Detect which cell encompasses the target text, then output its [X, Y] center coordinate. 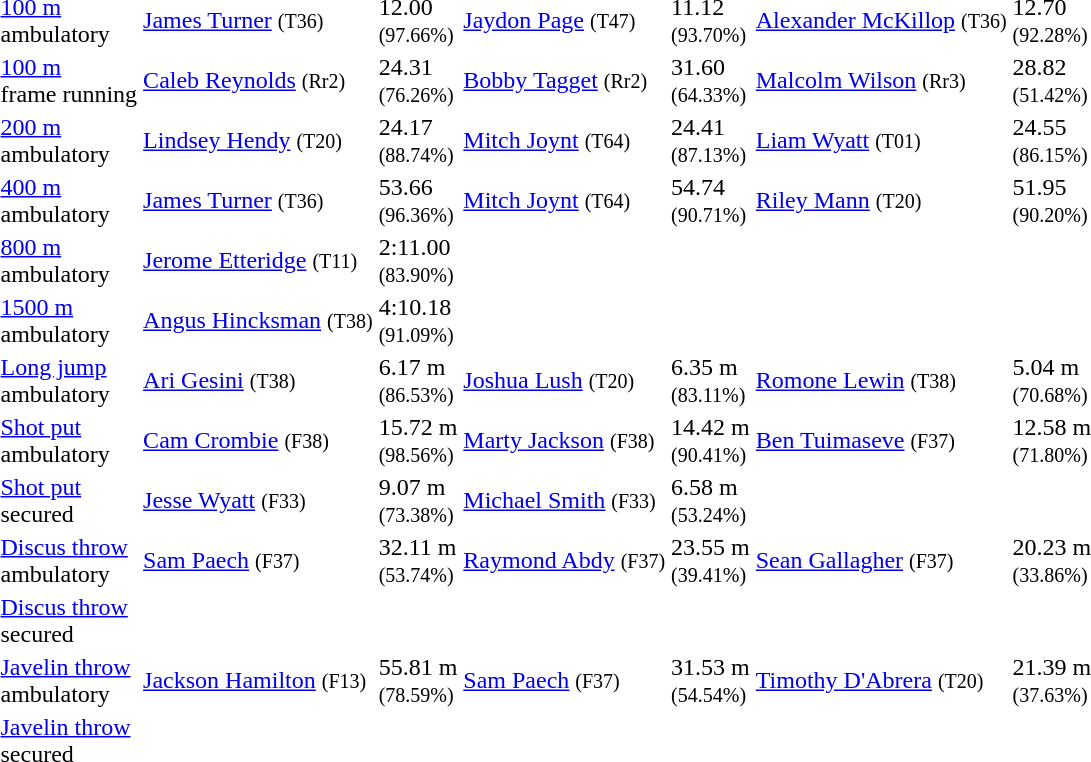
Michael Smith (F33) [564, 500]
53.66 (96.36%) [418, 200]
Malcolm Wilson (Rr3) [881, 80]
Lindsey Hendy (T20) [258, 140]
54.74 (90.71%) [711, 200]
Angus Hincksman (T38) [258, 320]
Marty Jackson (F38) [564, 440]
14.42 m (90.41%) [711, 440]
31.60 (64.33%) [711, 80]
Jesse Wyatt (F33) [258, 500]
55.81 m (78.59%) [418, 680]
24.31 (76.26%) [418, 80]
23.55 m (39.41%) [711, 560]
Jerome Etteridge (T11) [258, 260]
15.72 m (98.56%) [418, 440]
James Turner (T36) [258, 200]
Ari Gesini (T38) [258, 380]
4:10.18 (91.09%) [418, 320]
24.41 (87.13%) [711, 140]
Joshua Lush (T20) [564, 380]
Ben Tuimaseve (F37) [881, 440]
24.17 (88.74%) [418, 140]
2:11.00 (83.90%) [418, 260]
Sean Gallagher (F37) [881, 560]
6.35 m (83.11%) [711, 380]
Raymond Abdy (F37) [564, 560]
Bobby Tagget (Rr2) [564, 80]
Jackson Hamilton (F13) [258, 680]
Timothy D'Abrera (T20) [881, 680]
32.11 m (53.74%) [418, 560]
Riley Mann (T20) [881, 200]
Liam Wyatt (T01) [881, 140]
Romone Lewin (T38) [881, 380]
6.17 m (86.53%) [418, 380]
Cam Crombie (F38) [258, 440]
6.58 m (53.24%) [711, 500]
31.53 m (54.54%) [711, 680]
Caleb Reynolds (Rr2) [258, 80]
9.07 m (73.38%) [418, 500]
